From the cell containing the given text, extract its center point as [X, Y] coordinate. 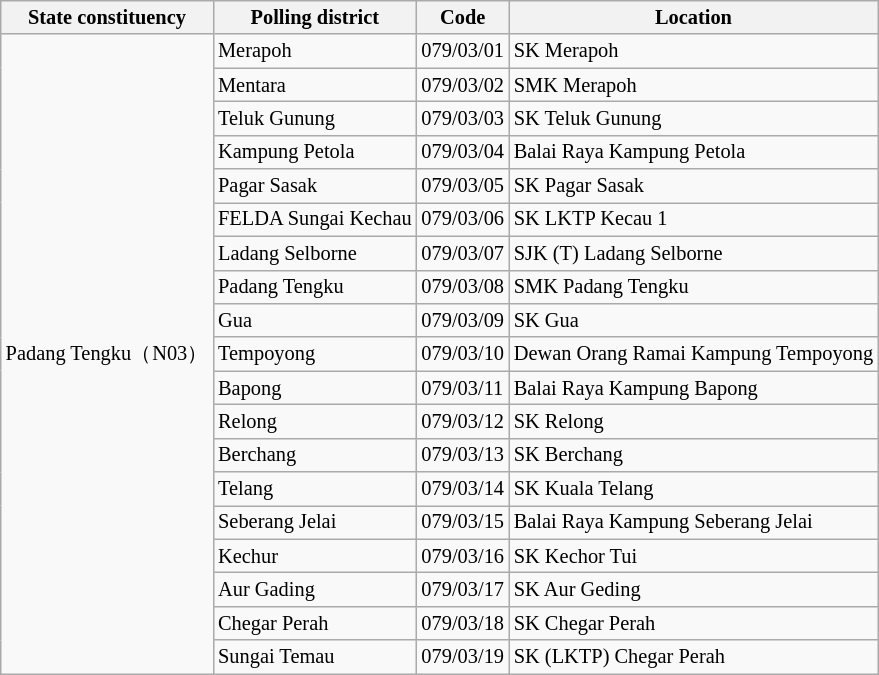
Padang Tengku [314, 287]
Dewan Orang Ramai Kampung Tempoyong [694, 354]
SMK Padang Tengku [694, 287]
Kampung Petola [314, 152]
Teluk Gunung [314, 118]
079/03/07 [463, 253]
SMK Merapoh [694, 85]
079/03/04 [463, 152]
079/03/13 [463, 455]
Telang [314, 489]
SK LKTP Kecau 1 [694, 219]
State constituency [107, 17]
079/03/05 [463, 186]
SK Berchang [694, 455]
079/03/12 [463, 421]
079/03/14 [463, 489]
079/03/01 [463, 51]
079/03/17 [463, 589]
Aur Gading [314, 589]
SK Merapoh [694, 51]
079/03/10 [463, 354]
SK Chegar Perah [694, 623]
079/03/18 [463, 623]
SK Aur Geding [694, 589]
FELDA Sungai Kechau [314, 219]
Balai Raya Kampung Bapong [694, 388]
Location [694, 17]
SK Kuala Telang [694, 489]
Relong [314, 421]
079/03/08 [463, 287]
079/03/02 [463, 85]
Code [463, 17]
SK Gua [694, 320]
079/03/16 [463, 556]
Chegar Perah [314, 623]
Bapong [314, 388]
Seberang Jelai [314, 522]
Pagar Sasak [314, 186]
SK Kechor Tui [694, 556]
Merapoh [314, 51]
079/03/19 [463, 657]
Polling district [314, 17]
079/03/06 [463, 219]
079/03/09 [463, 320]
Sungai Temau [314, 657]
Tempoyong [314, 354]
079/03/03 [463, 118]
SK Pagar Sasak [694, 186]
Berchang [314, 455]
Gua [314, 320]
SK Teluk Gunung [694, 118]
SJK (T) Ladang Selborne [694, 253]
Balai Raya Kampung Seberang Jelai [694, 522]
Balai Raya Kampung Petola [694, 152]
Ladang Selborne [314, 253]
SK Relong [694, 421]
Padang Tengku（N03） [107, 354]
079/03/15 [463, 522]
Mentara [314, 85]
Kechur [314, 556]
SK (LKTP) Chegar Perah [694, 657]
079/03/11 [463, 388]
